Provide the [x, y] coordinate of the cell's center where the given text is located.  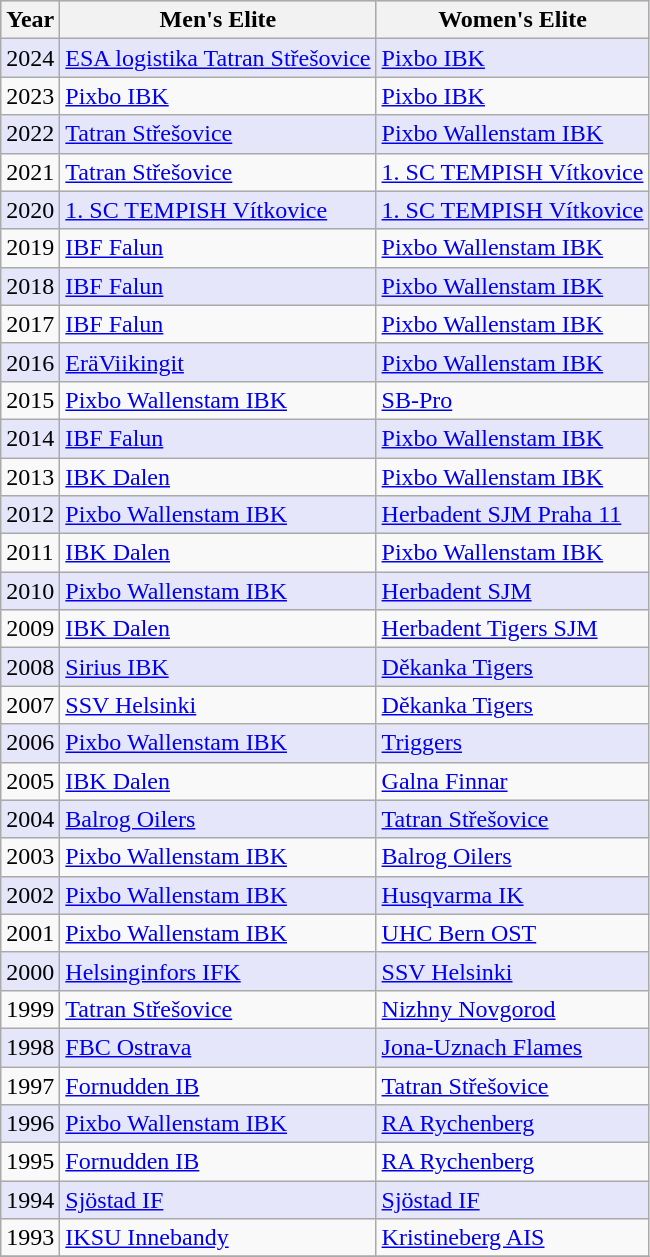
Herbadent Tigers SJM [512, 629]
FBC Ostrava [218, 1047]
2021 [30, 172]
2009 [30, 629]
2013 [30, 477]
2016 [30, 362]
Helsinginfors IFK [218, 971]
Galna Finnar [512, 781]
2003 [30, 857]
2022 [30, 134]
Year [30, 20]
2011 [30, 553]
2017 [30, 324]
1995 [30, 1162]
2002 [30, 895]
2007 [30, 705]
Sirius IBK [218, 667]
2006 [30, 743]
2018 [30, 286]
Herbadent SJM [512, 591]
Husqvarma IK [512, 895]
2000 [30, 971]
1999 [30, 1009]
2001 [30, 933]
1998 [30, 1047]
Men's Elite [218, 20]
Herbadent SJM Praha 11 [512, 515]
2014 [30, 438]
Kristineberg AIS [512, 1238]
2012 [30, 515]
2024 [30, 58]
2015 [30, 400]
1997 [30, 1085]
2008 [30, 667]
Jona-Uznach Flames [512, 1047]
2005 [30, 781]
1996 [30, 1124]
1993 [30, 1238]
UHC Bern OST [512, 933]
2020 [30, 210]
Nizhny Novgorod [512, 1009]
IKSU Innebandy [218, 1238]
Triggers [512, 743]
EräViikingit [218, 362]
2010 [30, 591]
2019 [30, 248]
2023 [30, 96]
ESA logistika Tatran Střešovice [218, 58]
SB-Pro [512, 400]
1994 [30, 1200]
Women's Elite [512, 20]
2004 [30, 819]
